Provide the [X, Y] coordinate of the cell's center where the given text is located.  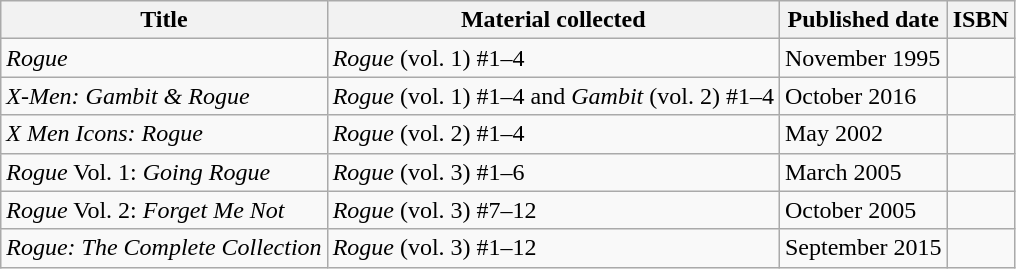
Rogue (vol. 3) #1–12 [553, 248]
Published date [863, 20]
May 2002 [863, 134]
Rogue (vol. 1) #1–4 and Gambit (vol. 2) #1–4 [553, 96]
ISBN [980, 20]
Material collected [553, 20]
October 2016 [863, 96]
X Men Icons: Rogue [164, 134]
September 2015 [863, 248]
X-Men: Gambit & Rogue [164, 96]
Rogue (vol. 3) #1–6 [553, 172]
November 1995 [863, 58]
Rogue Vol. 2: Forget Me Not [164, 210]
Rogue Vol. 1: Going Rogue [164, 172]
Rogue (vol. 1) #1–4 [553, 58]
Title [164, 20]
Rogue [164, 58]
March 2005 [863, 172]
October 2005 [863, 210]
Rogue (vol. 3) #7–12 [553, 210]
Rogue: The Complete Collection [164, 248]
Rogue (vol. 2) #1–4 [553, 134]
